Return (X, Y) of the center of cell containing provided text 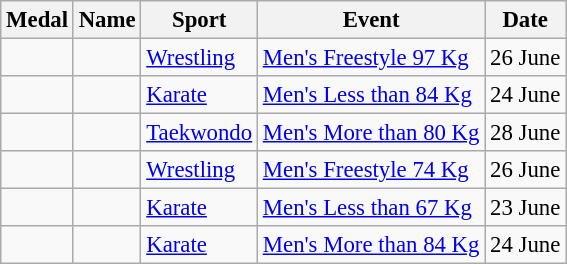
28 June (526, 133)
Men's Less than 84 Kg (370, 95)
Men's Freestyle 97 Kg (370, 58)
Men's Less than 67 Kg (370, 208)
Medal (38, 20)
Men's Freestyle 74 Kg (370, 170)
Event (370, 20)
Date (526, 20)
23 June (526, 208)
Name (107, 20)
Men's More than 84 Kg (370, 245)
Men's More than 80 Kg (370, 133)
Taekwondo (200, 133)
Sport (200, 20)
